Return the [x, y] coordinate for the center point of the cell that contains the specified text.  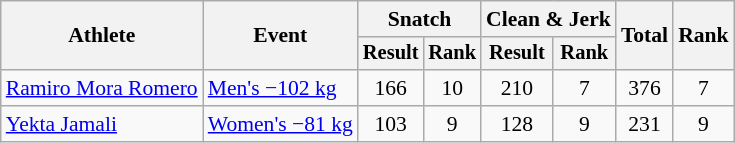
166 [391, 88]
Event [280, 36]
Yekta Jamali [102, 124]
Women's −81 kg [280, 124]
231 [644, 124]
Total [644, 36]
Athlete [102, 36]
128 [517, 124]
376 [644, 88]
103 [391, 124]
210 [517, 88]
Snatch [420, 19]
Clean & Jerk [548, 19]
Ramiro Mora Romero [102, 88]
10 [452, 88]
Men's −102 kg [280, 88]
